Capture the cell that displays the provided text and extract its [x, y] central coordinate. 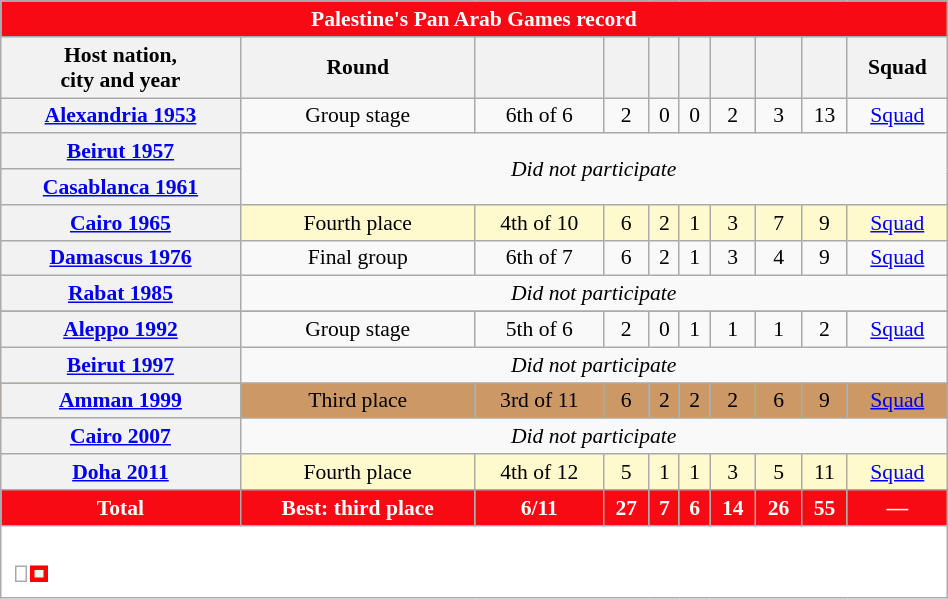
Cairo 1965 [120, 223]
Host nation, city and year [120, 68]
13 [825, 116]
Rabat 1985 [120, 294]
4th of 10 [539, 223]
26 [779, 508]
6th of 6 [539, 116]
Cairo 2007 [120, 437]
Doha 2011 [120, 472]
Beirut 1997 [120, 365]
55 [825, 508]
6th of 7 [539, 258]
27 [626, 508]
Aleppo 1992 [120, 330]
3rd of 11 [539, 401]
Beirut 1957 [120, 152]
Round [358, 68]
Final group [358, 258]
6/11 [539, 508]
11 [825, 472]
5th of 6 [539, 330]
Palestine's Pan Arab Games record [474, 19]
Casablanca 1961 [120, 187]
— [897, 508]
Alexandria 1953 [120, 116]
Amman 1999 [120, 401]
4 [779, 258]
Third place [358, 401]
Best: third place [358, 508]
Total [120, 508]
14 [733, 508]
Damascus 1976 [120, 258]
4th of 12 [539, 472]
